Determine the [X, Y] coordinate at the center of the cell enclosing the given text.  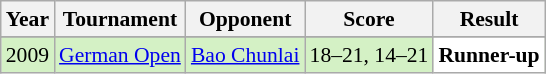
Runner-up [488, 55]
Result [488, 19]
Tournament [120, 19]
Year [28, 19]
Opponent [246, 19]
Score [370, 19]
German Open [120, 55]
Bao Chunlai [246, 55]
2009 [28, 55]
18–21, 14–21 [370, 55]
